Find where the given text appears and provide that cell's center as [x, y] coordinate. 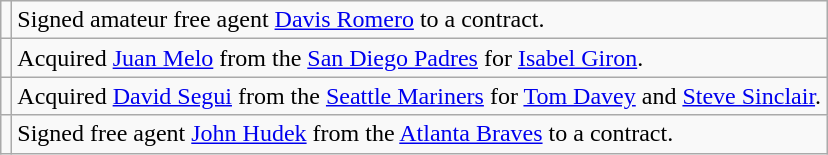
Signed free agent John Hudek from the Atlanta Braves to a contract. [420, 134]
Signed amateur free agent Davis Romero to a contract. [420, 20]
Acquired David Segui from the Seattle Mariners for Tom Davey and Steve Sinclair. [420, 96]
Acquired Juan Melo from the San Diego Padres for Isabel Giron. [420, 58]
